Pinpoint the cell where the given text exists, returning its [x, y] midpoint coordinate. 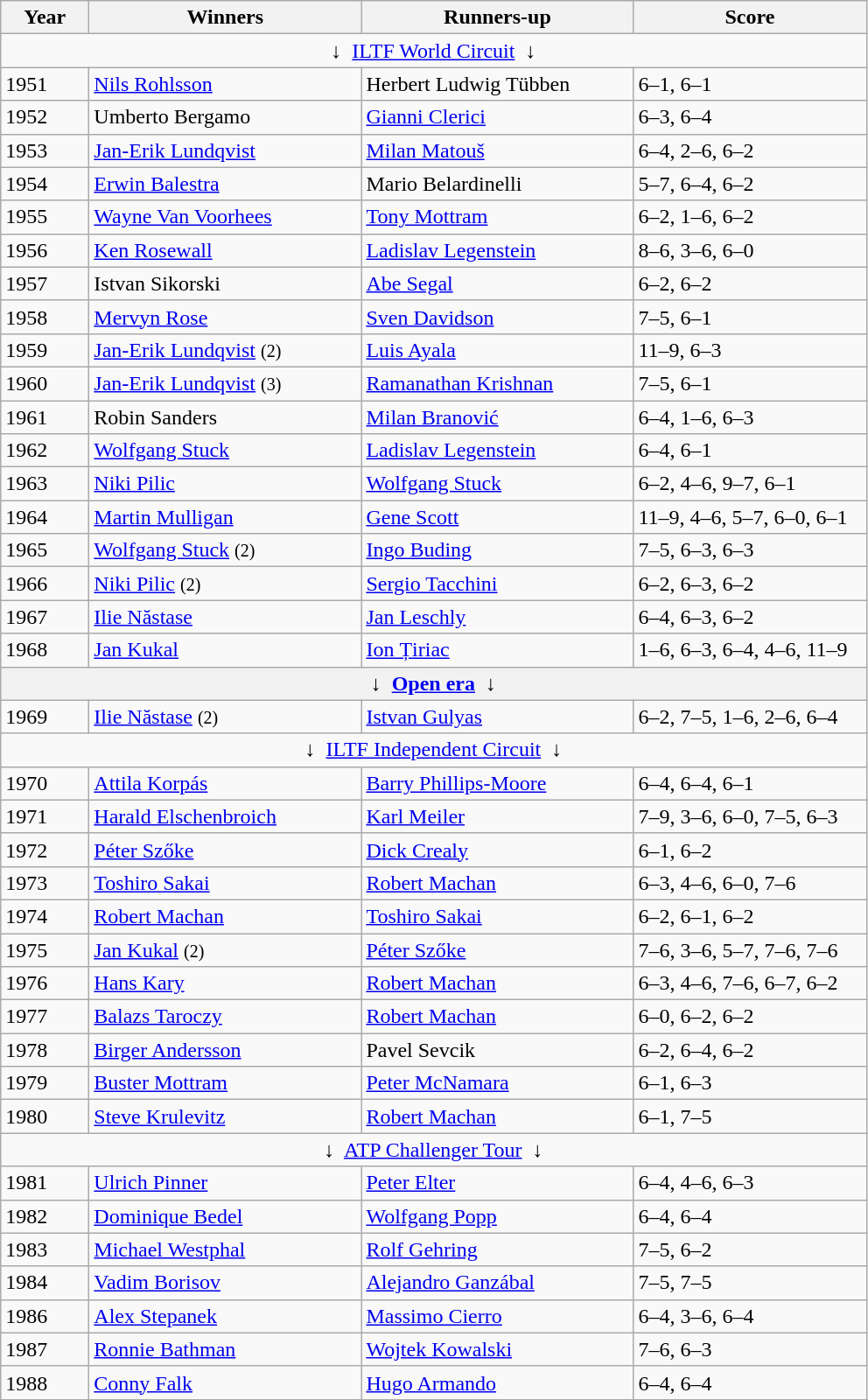
6–2, 6–1, 6–2 [750, 916]
1964 [45, 517]
1–6, 6–3, 6–4, 4–6, 11–9 [750, 650]
Jan Kukal [226, 650]
Erwin Balestra [226, 184]
11–9, 4–6, 5–7, 6–0, 6–1 [750, 517]
Balazs Taroczy [226, 1017]
6–4, 3–6, 6–4 [750, 1316]
Ingo Buding [497, 550]
Jan-Erik Lundqvist [226, 150]
Jan Kukal (2) [226, 949]
1954 [45, 184]
Robin Sanders [226, 417]
6–3, 4–6, 7–6, 6–7, 6–2 [750, 983]
6–1, 7–5 [750, 1116]
6–3, 4–6, 6–0, 7–6 [750, 883]
6–4, 2–6, 6–2 [750, 150]
Hans Kary [226, 983]
Dominique Bedel [226, 1216]
6–1, 6–3 [750, 1083]
Ilie Năstase [226, 617]
Milan Matouš [497, 150]
6–4, 1–6, 6–3 [750, 417]
Abe Segal [497, 283]
1965 [45, 550]
Alex Stepanek [226, 1316]
Mervyn Rose [226, 317]
Harald Elschenbroich [226, 816]
1961 [45, 417]
Mario Belardinelli [497, 184]
Massimo Cierro [497, 1316]
5–7, 6–4, 6–2 [750, 184]
Winners [226, 17]
7–5, 6–2 [750, 1249]
↓ ATP Challenger Tour ↓ [434, 1150]
7–5, 6–3, 6–3 [750, 550]
1951 [45, 84]
Jan-Erik Lundqvist (3) [226, 383]
6–2, 7–5, 1–6, 2–6, 6–4 [750, 717]
Alejandro Ganzábal [497, 1283]
6–2, 6–3, 6–2 [750, 584]
Hugo Armando [497, 1382]
Martin Mulligan [226, 517]
6–2, 6–4, 6–2 [750, 1050]
Dick Crealy [497, 850]
Vadim Borisov [226, 1283]
1972 [45, 850]
1953 [45, 150]
1976 [45, 983]
Buster Mottram [226, 1083]
Ulrich Pinner [226, 1183]
Rolf Gehring [497, 1249]
1983 [45, 1249]
1984 [45, 1283]
Jan-Erik Lundqvist (2) [226, 350]
Sven Davidson [497, 317]
Steve Krulevitz [226, 1116]
Karl Meiler [497, 816]
1970 [45, 783]
1988 [45, 1382]
6–4, 6–1 [750, 451]
Niki Pilic (2) [226, 584]
Pavel Sevcik [497, 1050]
6–1, 6–2 [750, 850]
Barry Phillips-Moore [497, 783]
Nils Rohlsson [226, 84]
Ken Rosewall [226, 250]
1967 [45, 617]
1968 [45, 650]
1977 [45, 1017]
Jan Leschly [497, 617]
1979 [45, 1083]
Niki Pilic [226, 484]
6–3, 6–4 [750, 117]
Wolfgang Stuck (2) [226, 550]
Runners-up [497, 17]
1962 [45, 451]
Ramanathan Krishnan [497, 383]
1980 [45, 1116]
1957 [45, 283]
1955 [45, 217]
Wojtek Kowalski [497, 1349]
Ion Țiriac [497, 650]
6–4, 4–6, 6–3 [750, 1183]
Wayne Van Voorhees [226, 217]
Sergio Tacchini [497, 584]
↓ Open era ↓ [434, 683]
1956 [45, 250]
7–6, 3–6, 5–7, 7–6, 7–6 [750, 949]
Peter Elter [497, 1183]
1958 [45, 317]
1982 [45, 1216]
Tony Mottram [497, 217]
6–2, 4–6, 9–7, 6–1 [750, 484]
Milan Branović [497, 417]
1978 [45, 1050]
Gene Scott [497, 517]
↓ ILTF Independent Circuit ↓ [434, 750]
6–4, 6–4, 6–1 [750, 783]
Ilie Năstase (2) [226, 717]
Wolfgang Popp [497, 1216]
Herbert Ludwig Tübben [497, 84]
Istvan Sikorski [226, 283]
6–2, 6–2 [750, 283]
8–6, 3–6, 6–0 [750, 250]
Ronnie Bathman [226, 1349]
1969 [45, 717]
Attila Korpás [226, 783]
1975 [45, 949]
7–5, 7–5 [750, 1283]
1963 [45, 484]
1986 [45, 1316]
7–6, 6–3 [750, 1349]
1973 [45, 883]
Conny Falk [226, 1382]
↓ ILTF World Circuit ↓ [434, 51]
6–0, 6–2, 6–2 [750, 1017]
7–9, 3–6, 6–0, 7–5, 6–3 [750, 816]
1959 [45, 350]
Luis Ayala [497, 350]
1987 [45, 1349]
Peter McNamara [497, 1083]
6–2, 1–6, 6–2 [750, 217]
6–1, 6–1 [750, 84]
1952 [45, 117]
1981 [45, 1183]
Birger Andersson [226, 1050]
1974 [45, 916]
Michael Westphal [226, 1249]
1960 [45, 383]
1966 [45, 584]
Gianni Clerici [497, 117]
Score [750, 17]
Istvan Gulyas [497, 717]
6–4, 6–3, 6–2 [750, 617]
1971 [45, 816]
Umberto Bergamo [226, 117]
Year [45, 17]
11–9, 6–3 [750, 350]
